Output the (x, y) coordinate of the center of the cell containing the given text.  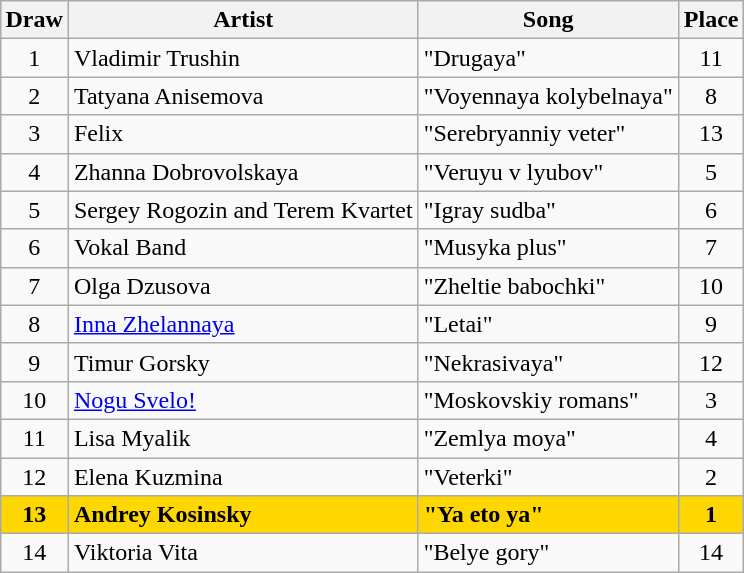
"Nekrasivaya" (548, 362)
"Veterki" (548, 477)
Elena Kuzmina (243, 477)
Andrey Kosinsky (243, 515)
Draw (34, 20)
Song (548, 20)
Place (711, 20)
Zhanna Dobrovolskaya (243, 172)
"Igray sudba" (548, 210)
"Letai" (548, 324)
Inna Zhelannaya (243, 324)
Lisa Myalik (243, 438)
Timur Gorsky (243, 362)
"Veruyu v lyubov" (548, 172)
Tatyana Anisemova (243, 96)
Olga Dzusova (243, 286)
"Musyka plus" (548, 248)
"Moskovskiy romans" (548, 400)
Vladimir Trushin (243, 58)
"Drugaya" (548, 58)
Nogu Svelo! (243, 400)
"Serebryanniy veter" (548, 134)
Viktoria Vita (243, 553)
Felix (243, 134)
"Voyennaya kolybelnaya" (548, 96)
Vokal Band (243, 248)
"Belye gory" (548, 553)
Artist (243, 20)
"Zheltie babochki" (548, 286)
"Zemlya moya" (548, 438)
"Ya eto ya" (548, 515)
Sergey Rogozin and Terem Kvartet (243, 210)
